Provide the (x, y) coordinate of the cell's center where the given text is located.  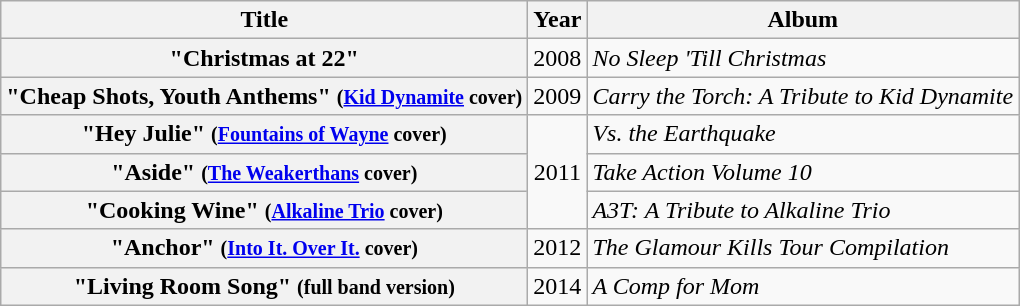
"Living Room Song" (full band version) (264, 286)
The Glamour Kills Tour Compilation (803, 248)
"Christmas at 22" (264, 58)
Vs. the Earthquake (803, 134)
"Anchor" (Into It. Over It. cover) (264, 248)
Take Action Volume 10 (803, 172)
2009 (558, 96)
"Aside" (The Weakerthans cover) (264, 172)
Year (558, 20)
"Cheap Shots, Youth Anthems" (Kid Dynamite cover) (264, 96)
A3T: A Tribute to Alkaline Trio (803, 210)
A Comp for Mom (803, 286)
"Hey Julie" (Fountains of Wayne cover) (264, 134)
No Sleep 'Till Christmas (803, 58)
2012 (558, 248)
"Cooking Wine" (Alkaline Trio cover) (264, 210)
2011 (558, 172)
Album (803, 20)
Title (264, 20)
Carry the Torch: A Tribute to Kid Dynamite (803, 96)
2008 (558, 58)
2014 (558, 286)
